Detect which cell encompasses the target text, then output its (X, Y) center coordinate. 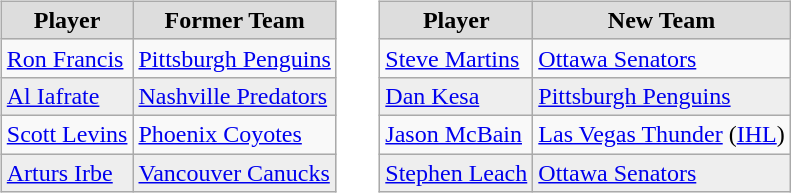
Vancouver Canucks (234, 173)
Al Iafrate (67, 96)
Las Vegas Thunder (IHL) (662, 134)
Jason McBain (456, 134)
Phoenix Coyotes (234, 134)
Nashville Predators (234, 96)
Dan Kesa (456, 96)
Scott Levins (67, 134)
Former Team (234, 20)
Arturs Irbe (67, 173)
Ron Francis (67, 58)
Steve Martins (456, 58)
Stephen Leach (456, 173)
New Team (662, 20)
